Provide the [X, Y] coordinate of the cell's center where the given text is located.  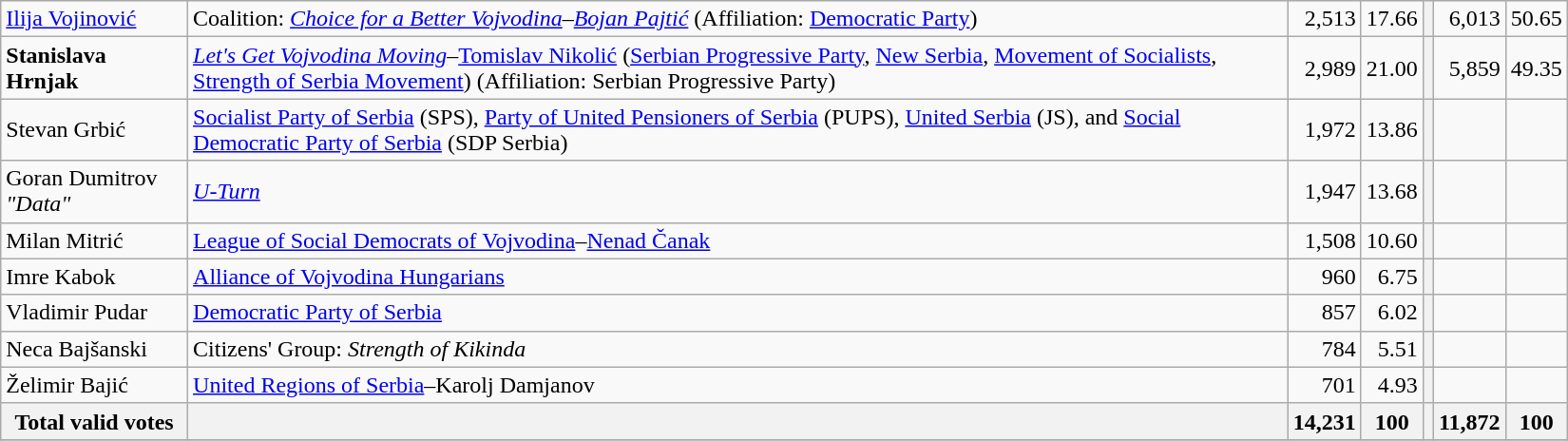
6.75 [1391, 277]
5,859 [1469, 68]
Stevan Grbić [95, 129]
Coalition: Choice for a Better Vojvodina–Bojan Pajtić (Affiliation: Democratic Party) [738, 19]
6,013 [1469, 19]
1,947 [1325, 192]
6.02 [1391, 313]
701 [1325, 385]
Neca Bajšanski [95, 349]
50.65 [1536, 19]
Democratic Party of Serbia [738, 313]
Citizens' Group: Strength of Kikinda [738, 349]
49.35 [1536, 68]
Vladimir Pudar [95, 313]
1,508 [1325, 240]
Total valid votes [95, 421]
5.51 [1391, 349]
4.93 [1391, 385]
13.86 [1391, 129]
857 [1325, 313]
960 [1325, 277]
13.68 [1391, 192]
Imre Kabok [95, 277]
11,872 [1469, 421]
2,989 [1325, 68]
United Regions of Serbia–Karolj Damjanov [738, 385]
Socialist Party of Serbia (SPS), Party of United Pensioners of Serbia (PUPS), United Serbia (JS), and Social Democratic Party of Serbia (SDP Serbia) [738, 129]
Alliance of Vojvodina Hungarians [738, 277]
Stanislava Hrnjak [95, 68]
2,513 [1325, 19]
784 [1325, 349]
21.00 [1391, 68]
14,231 [1325, 421]
League of Social Democrats of Vojvodina–Nenad Čanak [738, 240]
Želimir Bajić [95, 385]
10.60 [1391, 240]
17.66 [1391, 19]
1,972 [1325, 129]
Ilija Vojinović [95, 19]
Milan Mitrić [95, 240]
Goran Dumitrov "Data" [95, 192]
U-Turn [738, 192]
